Return (x, y) of the center of cell containing provided text 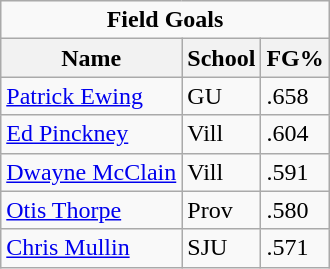
GU (222, 96)
School (222, 58)
.580 (295, 210)
Field Goals (165, 20)
.591 (295, 172)
Name (92, 58)
FG% (295, 58)
.571 (295, 248)
Chris Mullin (92, 248)
SJU (222, 248)
.658 (295, 96)
.604 (295, 134)
Prov (222, 210)
Otis Thorpe (92, 210)
Ed Pinckney (92, 134)
Dwayne McClain (92, 172)
Patrick Ewing (92, 96)
